Extract the (x, y) coordinate from the center of the cell holding the provided text.  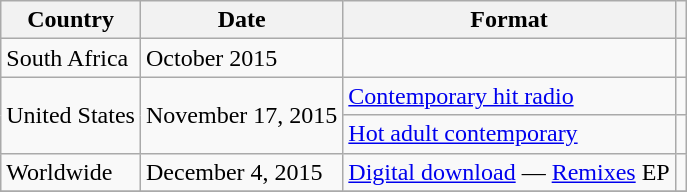
Digital download — Remixes EP (509, 172)
Country (71, 20)
Contemporary hit radio (509, 96)
Format (509, 20)
December 4, 2015 (241, 172)
Worldwide (71, 172)
Date (241, 20)
United States (71, 115)
South Africa (71, 58)
October 2015 (241, 58)
November 17, 2015 (241, 115)
Hot adult contemporary (509, 134)
